Output the [X, Y] coordinate of the center of the cell containing the given text.  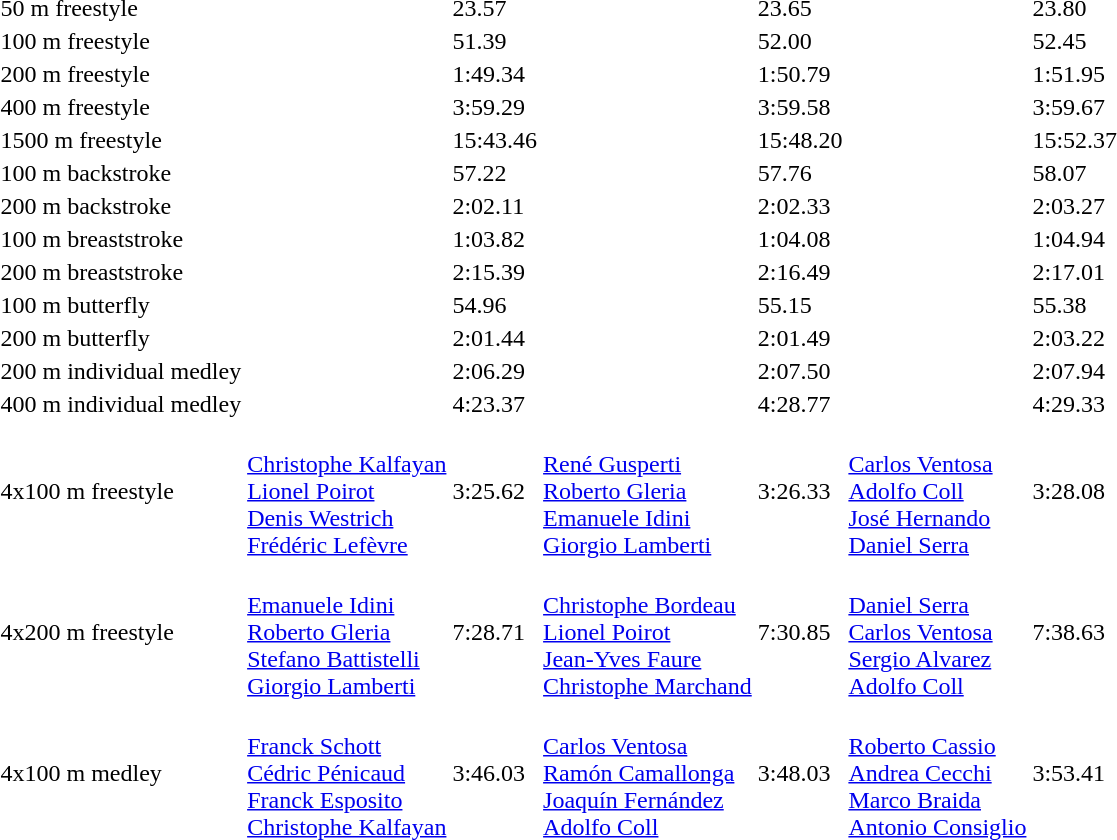
Christophe BordeauLionel PoirotJean-Yves FaureChristophe Marchand [648, 632]
4:23.37 [495, 404]
3:59.29 [495, 107]
51.39 [495, 41]
54.96 [495, 305]
3:26.33 [800, 491]
Christophe KalfayanLionel PoirotDenis WestrichFrédéric Lefèvre [347, 491]
Emanuele IdiniRoberto GleriaStefano BattistelliGiorgio Lamberti [347, 632]
2:01.44 [495, 338]
1:04.08 [800, 239]
2:07.50 [800, 371]
55.15 [800, 305]
2:02.33 [800, 206]
1:49.34 [495, 74]
René GuspertiRoberto GleriaEmanuele IdiniGiorgio Lamberti [648, 491]
3:25.62 [495, 491]
4:28.77 [800, 404]
57.22 [495, 173]
1:03.82 [495, 239]
2:06.29 [495, 371]
2:15.39 [495, 272]
Daniel SerraCarlos VentosaSergio AlvarezAdolfo Coll [938, 632]
Carlos VentosaAdolfo CollJosé HernandoDaniel Serra [938, 491]
3:59.58 [800, 107]
57.76 [800, 173]
2:01.49 [800, 338]
15:43.46 [495, 140]
52.00 [800, 41]
15:48.20 [800, 140]
2:02.11 [495, 206]
2:16.49 [800, 272]
7:30.85 [800, 632]
7:28.71 [495, 632]
1:50.79 [800, 74]
